Determine the (X, Y) coordinate at the center of the cell enclosing the given text.  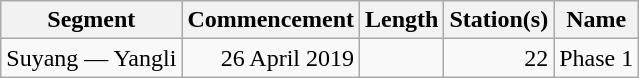
Commencement (271, 20)
26 April 2019 (271, 58)
Station(s) (499, 20)
Suyang — Yangli (92, 58)
22 (499, 58)
Length (402, 20)
Phase 1 (596, 58)
Name (596, 20)
Segment (92, 20)
